Return the (x, y) coordinate for the center point of the cell that contains the specified text.  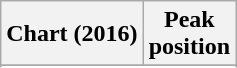
Chart (2016) (72, 34)
Peakposition (189, 34)
